Provide the [X, Y] coordinate of the cell's center where the given text is located.  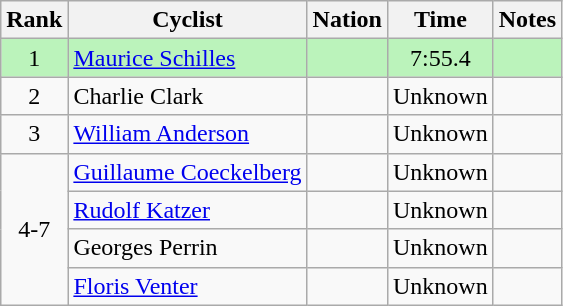
4-7 [34, 229]
Guillaume Coeckelberg [188, 172]
7:55.4 [440, 58]
Maurice Schilles [188, 58]
3 [34, 134]
Rank [34, 20]
1 [34, 58]
Nation [347, 20]
2 [34, 96]
William Anderson [188, 134]
Floris Venter [188, 286]
Time [440, 20]
Rudolf Katzer [188, 210]
Cyclist [188, 20]
Georges Perrin [188, 248]
Notes [527, 20]
Charlie Clark [188, 96]
